Identify which cell holds the provided text, then report its [X, Y] central coordinate. 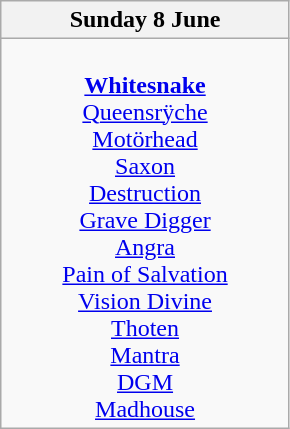
Sunday 8 June [146, 20]
Whitesnake Queensrÿche Motörhead Saxon Destruction Grave Digger Angra Pain of Salvation Vision Divine Thoten Mantra DGM Madhouse [146, 234]
